Identify which cell holds the provided text, then report its (X, Y) central coordinate. 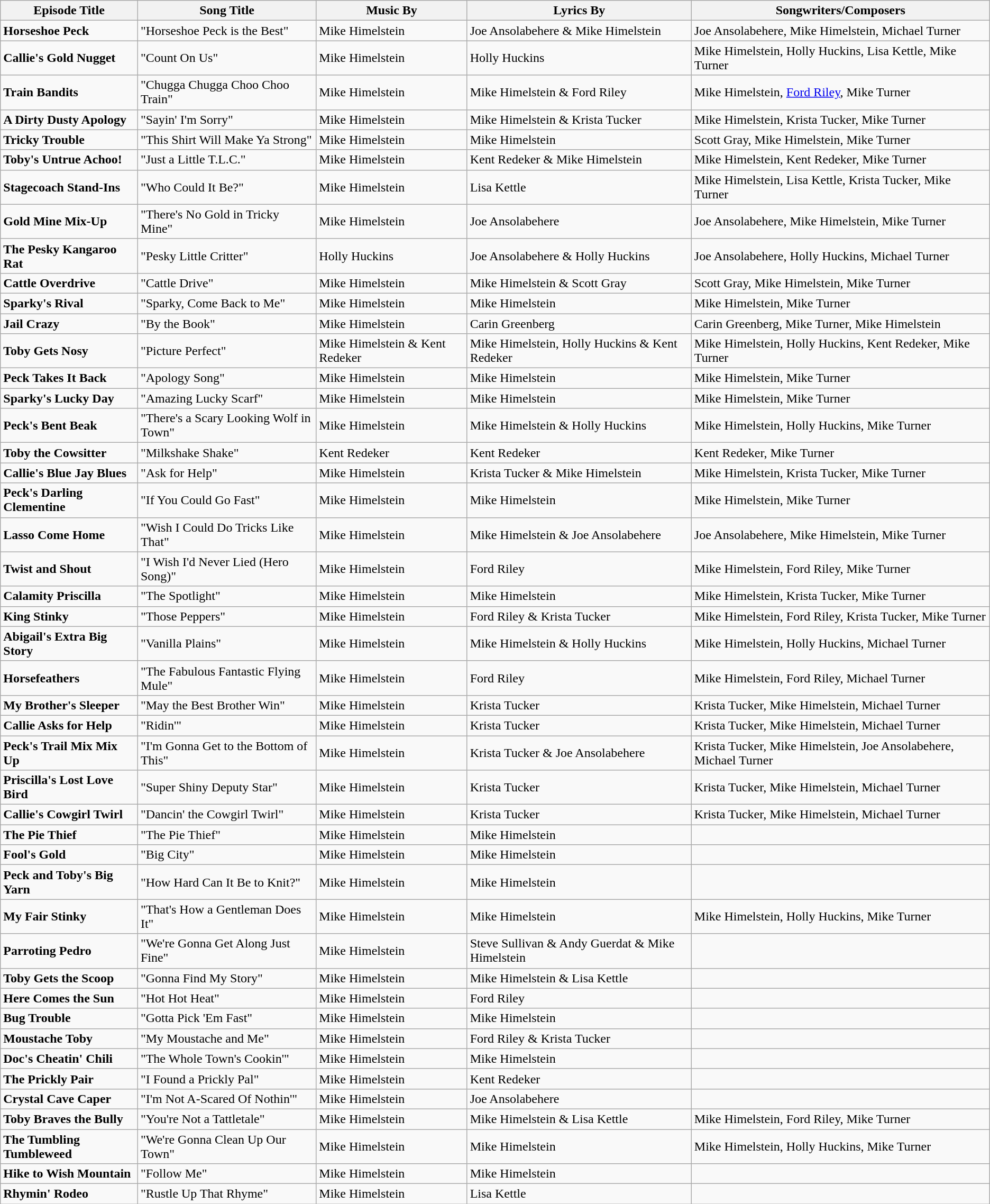
"Horseshoe Peck is the Best" (226, 31)
Mike Himelstein, Ford Riley, Krista Tucker, Mike Turner (840, 616)
The Tumbling Tumbleweed (69, 1146)
Mike Himelstein, Kent Redeker, Mike Turner (840, 160)
Mike Himelstein, Ford Riley, Michael Turner (840, 678)
"Chugga Chugga Choo Choo Train" (226, 92)
Here Comes the Sun (69, 998)
"Super Shiny Deputy Star" (226, 787)
Mike Himelstein, Holly Huckins, Kent Redeker, Mike Turner (840, 351)
Stagecoach Stand-Ins (69, 187)
Krista Tucker & Joe Ansolabehere (579, 752)
Steve Sullivan & Andy Guerdat & Mike Himelstein (579, 951)
Gold Mine Mix-Up (69, 221)
Kent Redeker, Mike Turner (840, 453)
"I'm Not A-Scared Of Nothin'" (226, 1099)
Doc's Cheatin' Chili (69, 1059)
Crystal Cave Caper (69, 1099)
"May the Best Brother Win" (226, 705)
Mike Himelstein & Joe Ansolabehere (579, 534)
"Apology Song" (226, 378)
Toby Braves the Bully (69, 1119)
The Pie Thief (69, 835)
"Who Could It Be?" (226, 187)
Train Bandits (69, 92)
Kent Redeker & Mike Himelstein (579, 160)
Krista Tucker & Mike Himelstein (579, 473)
"Wish I Could Do Tricks Like That" (226, 534)
"That's How a Gentleman Does It" (226, 916)
"Rustle Up That Rhyme" (226, 1194)
King Stinky (69, 616)
Toby Gets the Scoop (69, 978)
Sparky's Lucky Day (69, 398)
Cattle Overdrive (69, 283)
"I Wish I'd Never Lied (Hero Song)" (226, 569)
Callie's Cowgirl Twirl (69, 815)
"Amazing Lucky Scarf" (226, 398)
Joe Ansolabehere & Mike Himelstein (579, 31)
"Milkshake Shake" (226, 453)
"You're Not a Tattletale" (226, 1119)
"This Shirt Will Make Ya Strong" (226, 140)
Mike Himelstein & Kent Redeker (391, 351)
Mike Himelstein & Krista Tucker (579, 120)
"My Moustache and Me" (226, 1038)
"Count On Us" (226, 58)
"I'm Gonna Get to the Bottom of This" (226, 752)
"Ask for Help" (226, 473)
"Big City" (226, 855)
Callie's Blue Jay Blues (69, 473)
"The Spotlight" (226, 596)
My Fair Stinky (69, 916)
Calamity Priscilla (69, 596)
"We're Gonna Get Along Just Fine" (226, 951)
Toby Gets Nosy (69, 351)
"Vanilla Plains" (226, 643)
"The Whole Town's Cookin'" (226, 1059)
"I Found a Prickly Pal" (226, 1079)
"Cattle Drive" (226, 283)
Music By (391, 11)
Lasso Come Home (69, 534)
Mike Himelstein, Holly Huckins, Michael Turner (840, 643)
Song Title (226, 11)
Sparky's Rival (69, 303)
"The Fabulous Fantastic Flying Mule" (226, 678)
Joe Ansolabehere & Holly Huckins (579, 256)
Mike Himelstein & Ford Riley (579, 92)
"Ridin'" (226, 725)
Hike to Wish Mountain (69, 1174)
Bug Trouble (69, 1018)
Horseshoe Peck (69, 31)
Peck and Toby's Big Yarn (69, 882)
Peck's Bent Beak (69, 425)
Jail Crazy (69, 323)
Moustache Toby (69, 1038)
"There's a Scary Looking Wolf in Town" (226, 425)
Mike Himelstein & Scott Gray (579, 283)
Joe Ansolabehere, Mike Himelstein, Michael Turner (840, 31)
My Brother's Sleeper (69, 705)
Peck Takes It Back (69, 378)
"By the Book" (226, 323)
Lyrics By (579, 11)
Krista Tucker, Mike Himelstein, Joe Ansolabehere, Michael Turner (840, 752)
"Picture Perfect" (226, 351)
Carin Greenberg, Mike Turner, Mike Himelstein (840, 323)
"Those Peppers" (226, 616)
"Sparky, Come Back to Me" (226, 303)
"Gonna Find My Story" (226, 978)
"Pesky Little Critter" (226, 256)
"Sayin' I'm Sorry" (226, 120)
Episode Title (69, 11)
Twist and Shout (69, 569)
Peck's Darling Clementine (69, 500)
Fool's Gold (69, 855)
Tricky Trouble (69, 140)
"Dancin' the Cowgirl Twirl" (226, 815)
Callie Asks for Help (69, 725)
Songwriters/Composers (840, 11)
Toby's Untrue Achoo! (69, 160)
Horsefeathers (69, 678)
"Hot Hot Heat" (226, 998)
Rhymin' Rodeo (69, 1194)
Abigail's Extra Big Story (69, 643)
Mike Himelstein, Holly Huckins & Kent Redeker (579, 351)
Callie's Gold Nugget (69, 58)
"Just a Little T.L.C." (226, 160)
Parroting Pedro (69, 951)
"We're Gonna Clean Up Our Town" (226, 1146)
Toby the Cowsitter (69, 453)
"The Pie Thief" (226, 835)
"There's No Gold in Tricky Mine" (226, 221)
The Prickly Pair (69, 1079)
A Dirty Dusty Apology (69, 120)
Joe Ansolabehere, Holly Huckins, Michael Turner (840, 256)
"Follow Me" (226, 1174)
The Pesky Kangaroo Rat (69, 256)
"Gotta Pick 'Em Fast" (226, 1018)
Priscilla's Lost Love Bird (69, 787)
Mike Himelstein, Holly Huckins, Lisa Kettle, Mike Turner (840, 58)
Carin Greenberg (579, 323)
"If You Could Go Fast" (226, 500)
Peck's Trail Mix Mix Up (69, 752)
"How Hard Can It Be to Knit?" (226, 882)
Mike Himelstein, Lisa Kettle, Krista Tucker, Mike Turner (840, 187)
